Return [X, Y] of the center of cell containing provided text 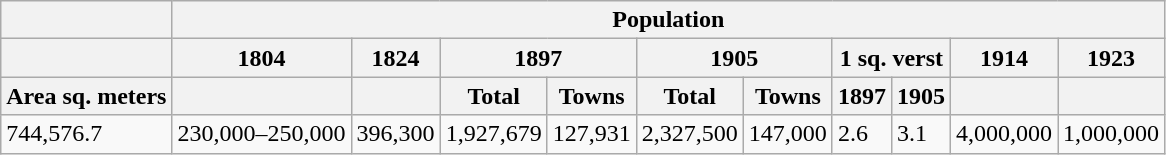
230,000–250,000 [262, 134]
1804 [262, 58]
2.6 [862, 134]
3.1 [920, 134]
Population [668, 20]
Area sq. meters [86, 96]
1 sq. verst [891, 58]
147,000 [788, 134]
744,576.7 [86, 134]
1923 [1112, 58]
1,927,679 [494, 134]
2,327,500 [690, 134]
4,000,000 [1004, 134]
1,000,000 [1112, 134]
1914 [1004, 58]
1824 [396, 58]
127,931 [592, 134]
396,300 [396, 134]
